Scan for the cell matching the given text and deliver its (X, Y) coordinate at center. 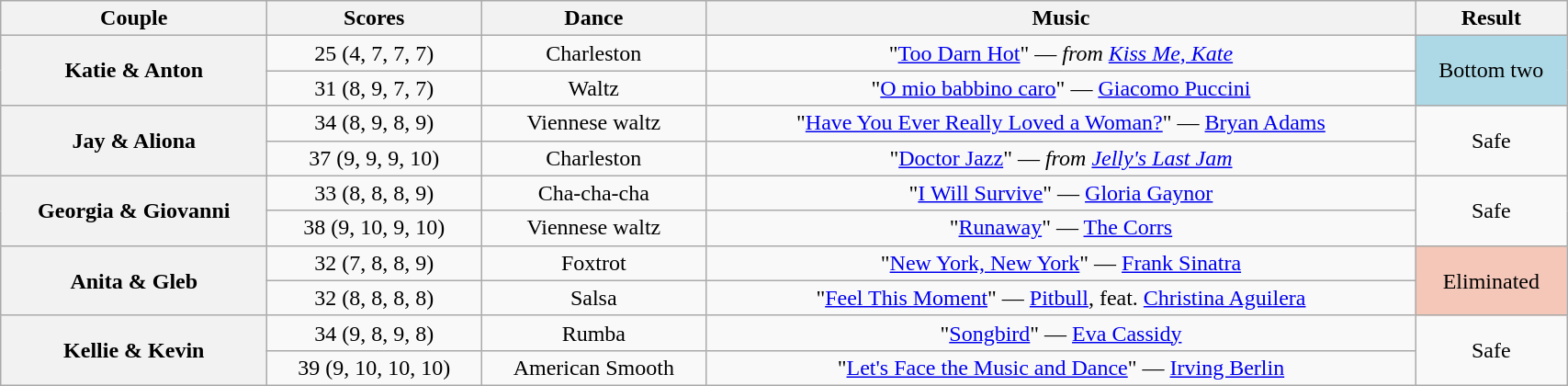
Dance (593, 18)
"I Will Survive" — Gloria Gaynor (1061, 193)
Salsa (593, 298)
"Let's Face the Music and Dance" — Irving Berlin (1061, 368)
"Have You Ever Really Loved a Woman?" — Bryan Adams (1061, 123)
32 (8, 8, 8, 8) (375, 298)
Katie & Anton (134, 71)
Rumba (593, 333)
"Runaway" — The Corrs (1061, 228)
34 (8, 9, 8, 9) (375, 123)
Kellie & Kevin (134, 350)
38 (9, 10, 9, 10) (375, 228)
34 (9, 8, 9, 8) (375, 333)
33 (8, 8, 8, 9) (375, 193)
Cha-cha-cha (593, 193)
"Songbird" — Eva Cassidy (1061, 333)
American Smooth (593, 368)
"New York, New York" — Frank Sinatra (1061, 263)
Anita & Gleb (134, 280)
Foxtrot (593, 263)
Result (1492, 18)
Waltz (593, 88)
Jay & Aliona (134, 141)
"Doctor Jazz" — from Jelly's Last Jam (1061, 158)
37 (9, 9, 9, 10) (375, 158)
Couple (134, 18)
31 (8, 9, 7, 7) (375, 88)
Bottom two (1492, 71)
25 (4, 7, 7, 7) (375, 53)
Georgia & Giovanni (134, 210)
"O mio babbino caro" — Giacomo Puccini (1061, 88)
Scores (375, 18)
Music (1061, 18)
39 (9, 10, 10, 10) (375, 368)
Eliminated (1492, 280)
"Too Darn Hot" — from Kiss Me, Kate (1061, 53)
32 (7, 8, 8, 9) (375, 263)
"Feel This Moment" — Pitbull, feat. Christina Aguilera (1061, 298)
